From the cell containing the given text, extract its center point as (x, y) coordinate. 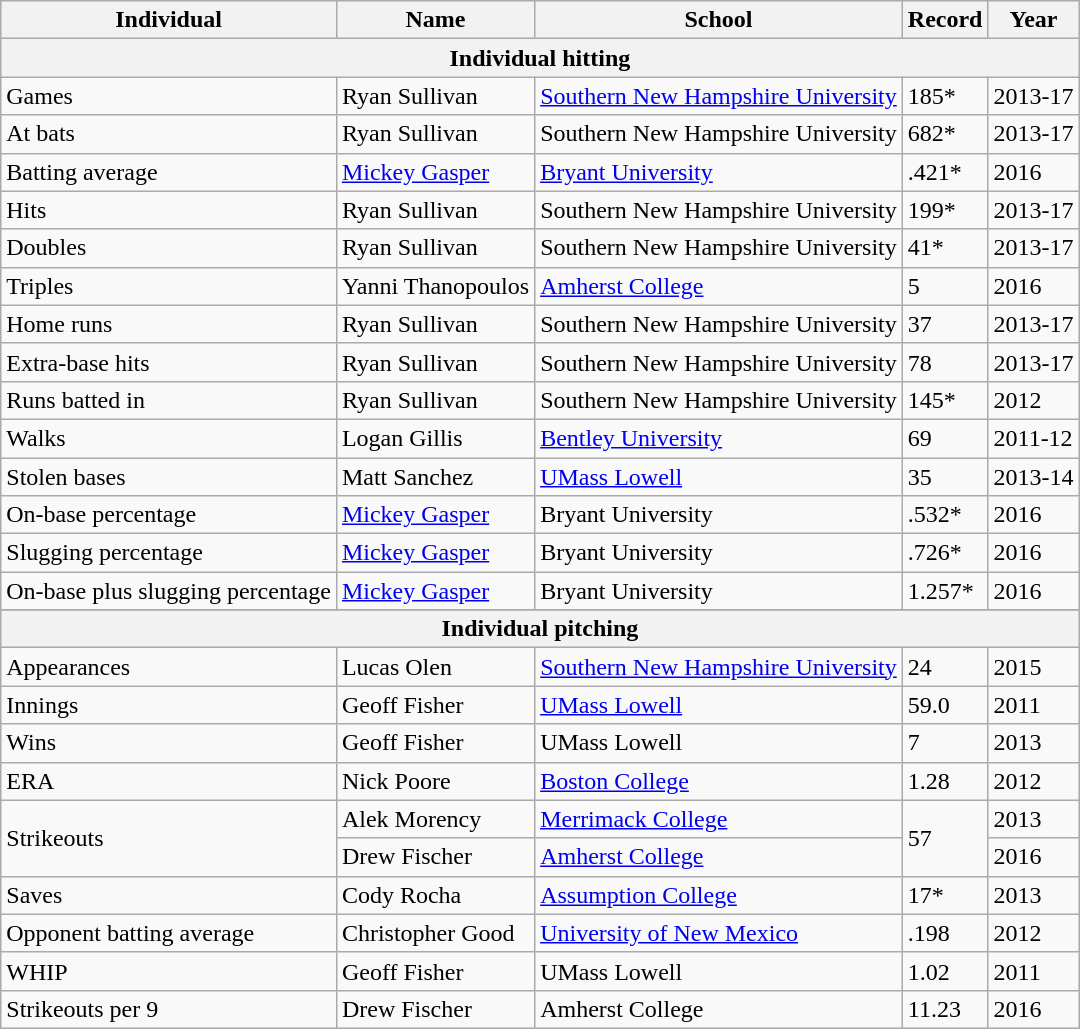
185* (945, 96)
Christopher Good (435, 933)
41* (945, 248)
Assumption College (719, 895)
Lucas Olen (435, 667)
.726* (945, 553)
Slugging percentage (169, 553)
Stolen bases (169, 477)
Individual hitting (540, 58)
On-base plus slugging percentage (169, 591)
Individual (169, 20)
School (719, 20)
1.257* (945, 591)
5 (945, 286)
Year (1034, 20)
Logan Gillis (435, 438)
WHIP (169, 971)
35 (945, 477)
Individual pitching (540, 629)
78 (945, 362)
At bats (169, 134)
Yanni Thanopoulos (435, 286)
Boston College (719, 781)
59.0 (945, 705)
Opponent batting average (169, 933)
199* (945, 210)
69 (945, 438)
On-base percentage (169, 515)
Doubles (169, 248)
Bentley University (719, 438)
University of New Mexico (719, 933)
.532* (945, 515)
145* (945, 400)
7 (945, 743)
2011-12 (1034, 438)
Name (435, 20)
Nick Poore (435, 781)
Batting average (169, 172)
Saves (169, 895)
1.02 (945, 971)
Games (169, 96)
Strikeouts per 9 (169, 1009)
.421* (945, 172)
Alek Morency (435, 819)
2013-14 (1034, 477)
57 (945, 838)
Hits (169, 210)
Strikeouts (169, 838)
11.23 (945, 1009)
Matt Sanchez (435, 477)
Runs batted in (169, 400)
1.28 (945, 781)
Extra-base hits (169, 362)
Wins (169, 743)
ERA (169, 781)
Walks (169, 438)
Cody Rocha (435, 895)
Appearances (169, 667)
.198 (945, 933)
24 (945, 667)
37 (945, 324)
Record (945, 20)
Triples (169, 286)
2015 (1034, 667)
Home runs (169, 324)
682* (945, 134)
17* (945, 895)
Innings (169, 705)
Merrimack College (719, 819)
